Scan for the cell matching the given text and deliver its [X, Y] coordinate at center. 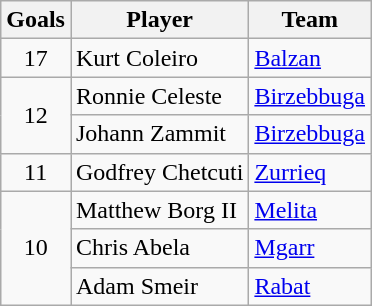
Team [310, 20]
12 [36, 115]
Player [159, 20]
Mgarr [310, 248]
Adam Smeir [159, 286]
10 [36, 248]
17 [36, 58]
Balzan [310, 58]
Rabat [310, 286]
11 [36, 172]
Ronnie Celeste [159, 96]
Godfrey Chetcuti [159, 172]
Melita [310, 210]
Matthew Borg II [159, 210]
Johann Zammit [159, 134]
Kurt Coleiro [159, 58]
Chris Abela [159, 248]
Goals [36, 20]
Zurrieq [310, 172]
